Provide the (x, y) coordinate of the cell's center where the given text is located.  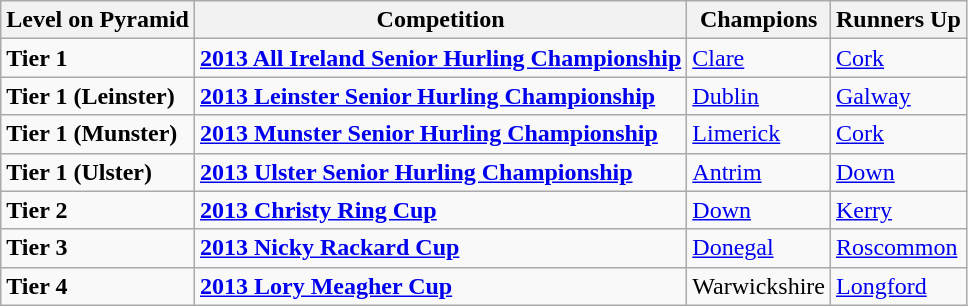
Tier 1 (98, 58)
Galway (899, 96)
2013 Leinster Senior Hurling Championship (440, 96)
2013 Christy Ring Cup (440, 210)
Limerick (759, 134)
Warwickshire (759, 286)
Tier 3 (98, 248)
Dublin (759, 96)
2013 Lory Meagher Cup (440, 286)
2013 Munster Senior Hurling Championship (440, 134)
Champions (759, 20)
2013 Ulster Senior Hurling Championship (440, 172)
Tier 4 (98, 286)
Competition (440, 20)
Tier 1 (Ulster) (98, 172)
Tier 2 (98, 210)
Donegal (759, 248)
Kerry (899, 210)
Runners Up (899, 20)
Tier 1 (Munster) (98, 134)
2013 All Ireland Senior Hurling Championship (440, 58)
Tier 1 (Leinster) (98, 96)
Longford (899, 286)
Antrim (759, 172)
2013 Nicky Rackard Cup (440, 248)
Level on Pyramid (98, 20)
Clare (759, 58)
Roscommon (899, 248)
